Detect which cell encompasses the target text, then output its (x, y) center coordinate. 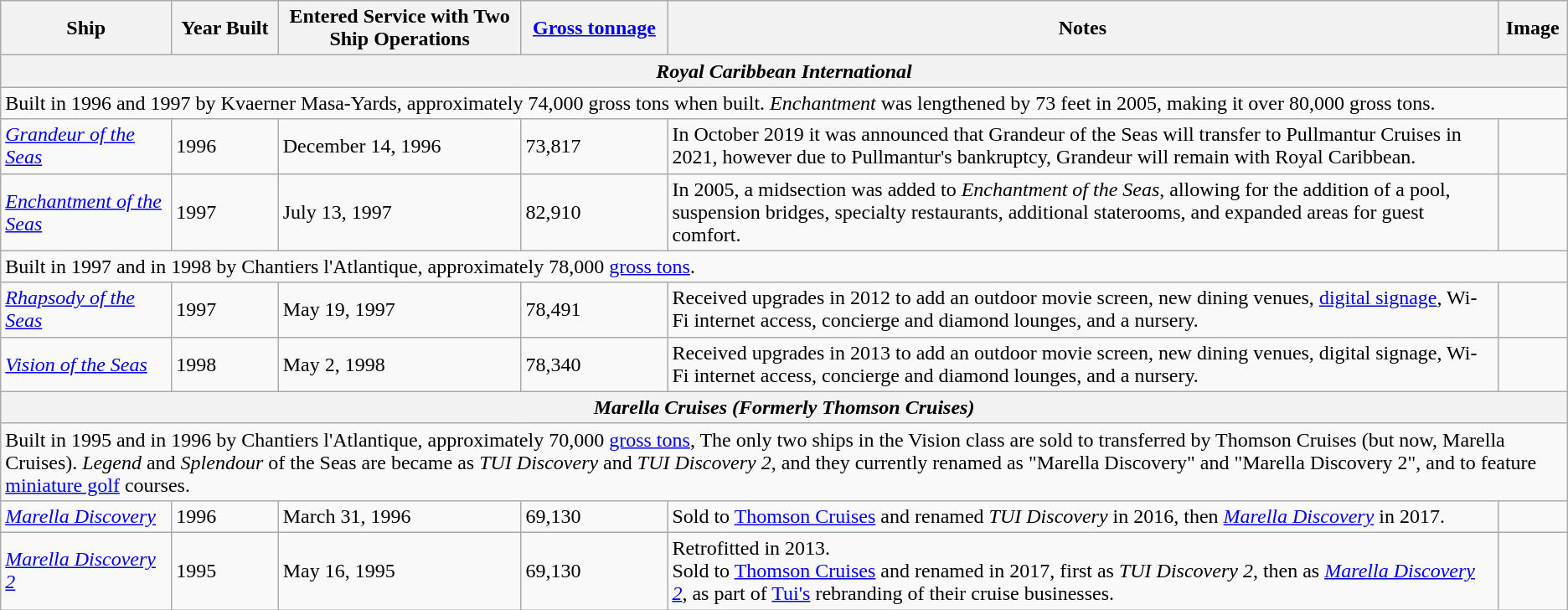
Notes (1082, 28)
May 16, 1995 (400, 571)
May 2, 1998 (400, 364)
Sold to Thomson Cruises and renamed TUI Discovery in 2016, then Marella Discovery in 2017. (1082, 516)
Year Built (225, 28)
Marella Discovery 2 (86, 571)
Image (1533, 28)
Gross tonnage (595, 28)
Rhapsody of the Seas (86, 310)
Enchantment of the Seas (86, 212)
December 14, 1996 (400, 146)
Marella Cruises (Formerly Thomson Cruises) (784, 407)
73,817 (595, 146)
82,910 (595, 212)
Entered Service with Two Ship Operations (400, 28)
Royal Caribbean International (784, 71)
March 31, 1996 (400, 516)
Vision of the Seas (86, 364)
1995 (225, 571)
Ship (86, 28)
May 19, 1997 (400, 310)
July 13, 1997 (400, 212)
Marella Discovery (86, 516)
Built in 1997 and in 1998 by Chantiers l'Atlantique, approximately 78,000 gross tons. (784, 266)
1998 (225, 364)
78,340 (595, 364)
Grandeur of the Seas (86, 146)
78,491 (595, 310)
